Search for the cell housing the specified text and yield its [x, y] center coordinate. 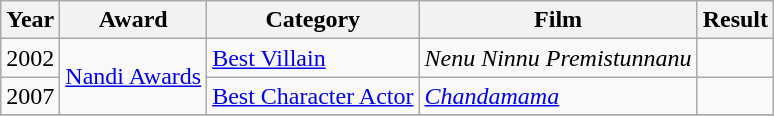
Result [735, 20]
Chandamama [558, 96]
Category [313, 20]
Nenu Ninnu Premistunnanu [558, 58]
Film [558, 20]
2007 [30, 96]
Best Character Actor [313, 96]
Year [30, 20]
Nandi Awards [134, 77]
2002 [30, 58]
Best Villain [313, 58]
Award [134, 20]
